Provide the [x, y] coordinate of the cell's center where the given text is located.  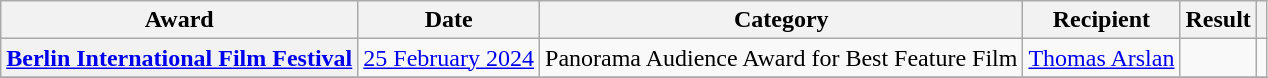
25 February 2024 [449, 58]
Thomas Arslan [1102, 58]
Recipient [1102, 20]
Result [1218, 20]
Panorama Audience Award for Best Feature Film [782, 58]
Award [180, 20]
Berlin International Film Festival [180, 58]
Date [449, 20]
Category [782, 20]
